Provide the (x, y) coordinate of the cell's center where the given text is located.  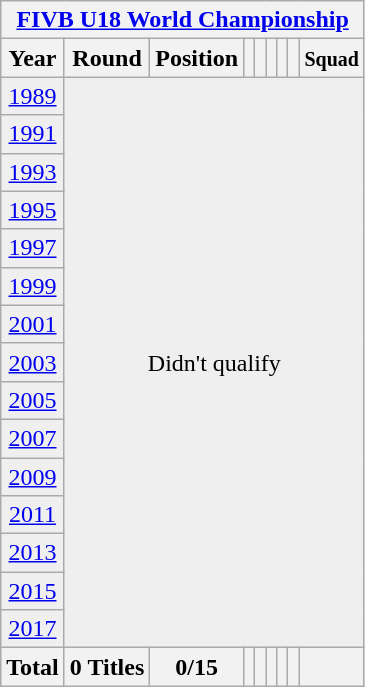
Squad (332, 58)
2007 (33, 438)
Total (33, 667)
2003 (33, 362)
1995 (33, 210)
1991 (33, 134)
0/15 (197, 667)
1999 (33, 286)
0 Titles (107, 667)
Didn't qualify (214, 362)
2005 (33, 400)
1993 (33, 172)
2001 (33, 324)
2011 (33, 515)
2013 (33, 553)
Year (33, 58)
Round (107, 58)
1989 (33, 96)
2015 (33, 591)
1997 (33, 248)
2009 (33, 477)
2017 (33, 629)
Position (197, 58)
FIVB U18 World Championship (183, 20)
